Identify which cell holds the provided text, then report its (x, y) central coordinate. 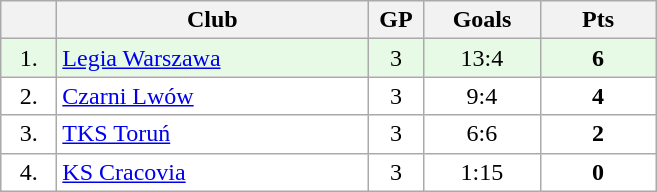
GP (396, 20)
4 (598, 96)
6 (598, 58)
TKS Toruń (212, 134)
Legia Warszawa (212, 58)
2. (29, 96)
Goals (482, 20)
6:6 (482, 134)
KS Cracovia (212, 172)
13:4 (482, 58)
1:15 (482, 172)
2 (598, 134)
3. (29, 134)
Czarni Lwów (212, 96)
1. (29, 58)
9:4 (482, 96)
Club (212, 20)
0 (598, 172)
4. (29, 172)
Pts (598, 20)
